Detect which cell encompasses the target text, then output its (X, Y) center coordinate. 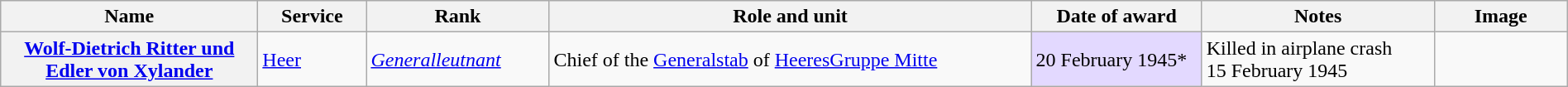
Rank (458, 17)
Notes (1318, 17)
Role and unit (791, 17)
20 February 1945* (1116, 60)
Heer (313, 60)
Date of award (1116, 17)
Image (1500, 17)
Service (313, 17)
Generalleutnant (458, 60)
Chief of the Generalstab of HeeresGruppe Mitte (791, 60)
Killed in airplane crash 15 February 1945 (1318, 60)
Wolf-Dietrich Ritter und Edler von Xylander (129, 60)
Name (129, 17)
